Capture the cell that displays the provided text and extract its [X, Y] central coordinate. 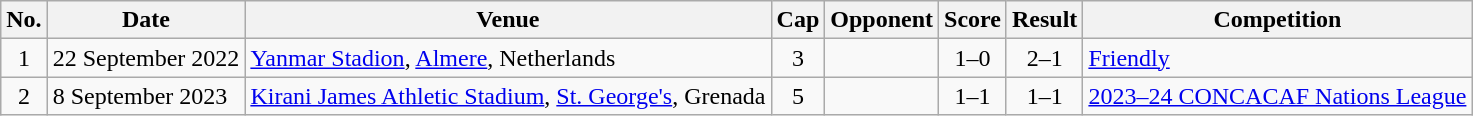
Venue [508, 20]
1 [24, 58]
2023–24 CONCACAF Nations League [1278, 96]
Kirani James Athletic Stadium, St. George's, Grenada [508, 96]
Opponent [882, 20]
22 September 2022 [146, 58]
1–0 [973, 58]
Score [973, 20]
Cap [798, 20]
8 September 2023 [146, 96]
No. [24, 20]
Yanmar Stadion, Almere, Netherlands [508, 58]
Friendly [1278, 58]
5 [798, 96]
2 [24, 96]
Result [1044, 20]
3 [798, 58]
Competition [1278, 20]
Date [146, 20]
2–1 [1044, 58]
